Return the [x, y] coordinate for the center point of the cell that contains the specified text.  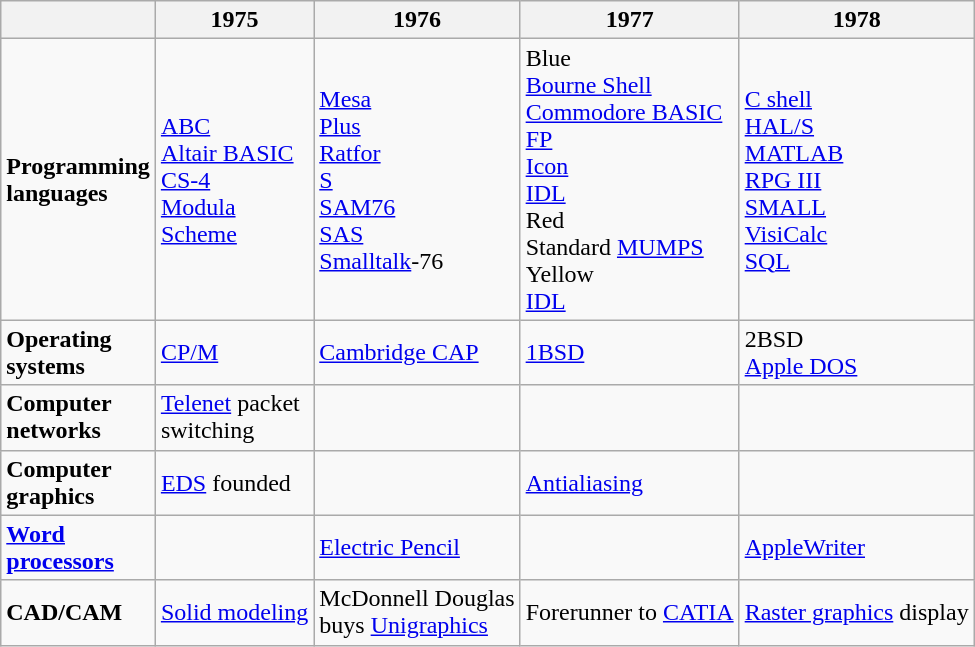
Antialiasing [630, 482]
1975 [234, 20]
Electric Pencil [417, 548]
ABCAltair BASICCS-4ModulaScheme [234, 180]
Programminglanguages [78, 180]
Computernetworks [78, 418]
CP/M [234, 352]
BlueBourne ShellCommodore BASICFPIconIDLRedStandard MUMPSYellowIDL [630, 180]
1976 [417, 20]
1BSD [630, 352]
MesaPlusRatforSSAM76SASSmalltalk-76 [417, 180]
AppleWriter [856, 548]
Raster graphics display [856, 612]
EDS founded [234, 482]
1977 [630, 20]
CAD/CAM [78, 612]
Solid modeling [234, 612]
McDonnell Douglasbuys Unigraphics [417, 612]
Forerunner to CATIA [630, 612]
Telenet packetswitching [234, 418]
Operatingsystems [78, 352]
C shellHAL/SMATLABRPG IIISMALLVisiCalcSQL [856, 180]
1978 [856, 20]
Computergraphics [78, 482]
Cambridge CAP [417, 352]
2BSDApple DOS [856, 352]
Wordprocessors [78, 548]
